Detect which cell encompasses the target text, then output its [x, y] center coordinate. 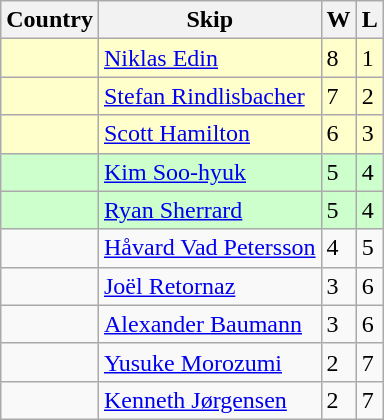
Ryan Sherrard [210, 210]
Skip [210, 20]
Alexander Baumann [210, 324]
Joël Retornaz [210, 286]
Håvard Vad Petersson [210, 248]
Stefan Rindlisbacher [210, 96]
Yusuke Morozumi [210, 362]
L [370, 20]
Country [50, 20]
Scott Hamilton [210, 134]
Niklas Edin [210, 58]
8 [338, 58]
Kenneth Jørgensen [210, 400]
Kim Soo-hyuk [210, 172]
W [338, 20]
1 [370, 58]
